Extract the (x, y) coordinate from the center of the cell holding the provided text.  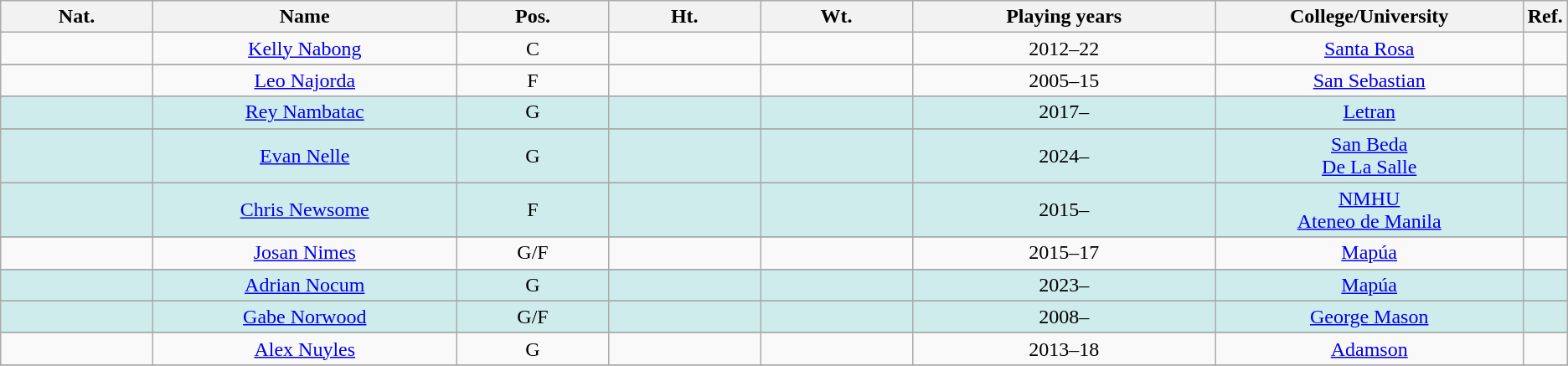
Rey Nambatac (305, 112)
Nat. (77, 17)
Chris Newsome (305, 209)
2008– (1064, 317)
Letran (1369, 112)
2015– (1064, 209)
Adamson (1369, 348)
Kelly Nabong (305, 49)
Playing years (1064, 17)
Evan Nelle (305, 156)
Ht. (685, 17)
Josan Nimes (305, 253)
2005–15 (1064, 80)
George Mason (1369, 317)
2023– (1064, 285)
Name (305, 17)
San Sebastian (1369, 80)
2013–18 (1064, 348)
2017– (1064, 112)
NMHUAteneo de Manila (1369, 209)
Ref. (1545, 17)
Pos. (533, 17)
Santa Rosa (1369, 49)
2024– (1064, 156)
Wt. (836, 17)
2012–22 (1064, 49)
Adrian Nocum (305, 285)
2015–17 (1064, 253)
Leo Najorda (305, 80)
San BedaDe La Salle (1369, 156)
Alex Nuyles (305, 348)
College/University (1369, 17)
C (533, 49)
Gabe Norwood (305, 317)
